Identify which cell holds the provided text, then report its [x, y] central coordinate. 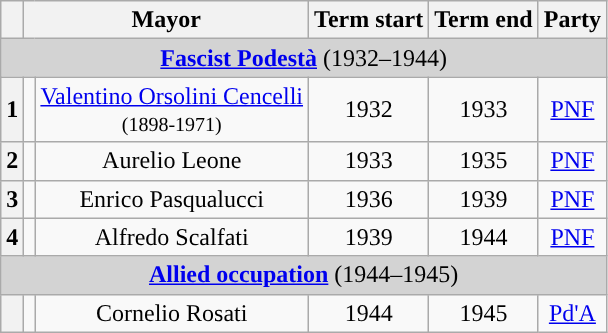
1945 [484, 313]
Allied occupation (1944–1945) [304, 275]
Term start [369, 20]
3 [12, 199]
1 [12, 110]
Fascist Podestà (1932–1944) [304, 58]
Alfredo Scalfati [172, 237]
1935 [484, 161]
Cornelio Rosati [172, 313]
Mayor [166, 20]
Party [572, 20]
1932 [369, 110]
Enrico Pasqualucci [172, 199]
Valentino Orsolini Cencelli (1898-1971) [172, 110]
Pd'A [572, 313]
1936 [369, 199]
2 [12, 161]
Aurelio Leone [172, 161]
Term end [484, 20]
4 [12, 237]
